For the text-containing cell, return its midpoint in (X, Y) coordinate format. 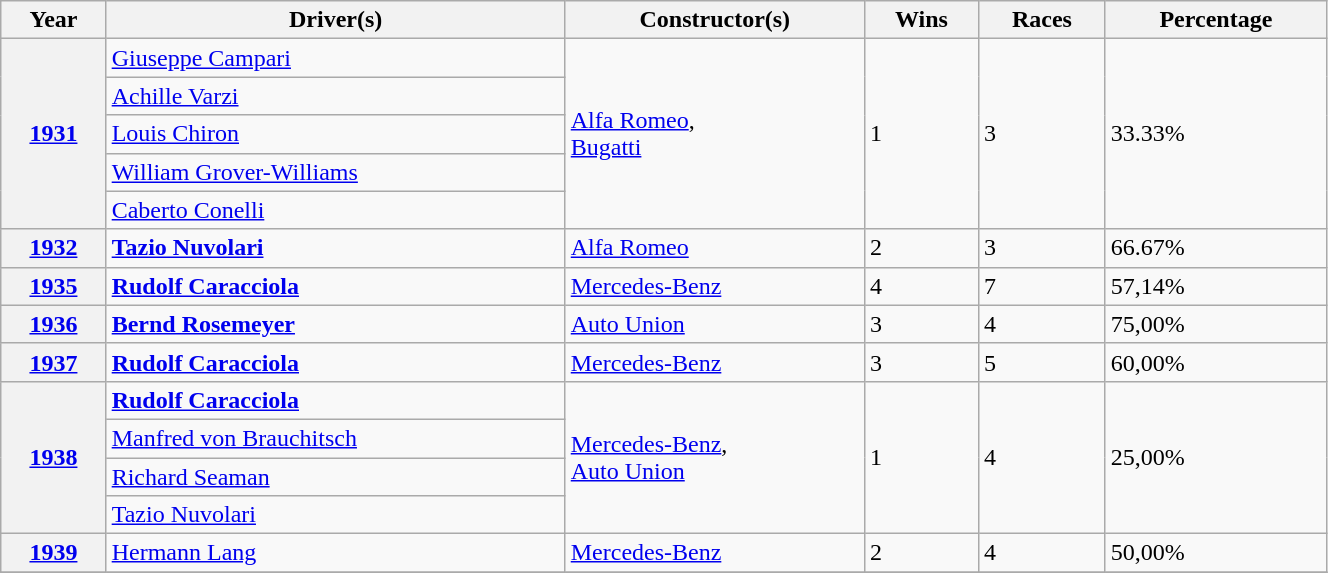
Constructor(s) (714, 20)
Races (1042, 20)
33.33% (1216, 134)
Auto Union (714, 324)
Year (54, 20)
William Grover-Williams (336, 172)
Richard Seaman (336, 477)
Louis Chiron (336, 134)
Alfa Romeo,Bugatti (714, 134)
1932 (54, 248)
Mercedes-Benz,Auto Union (714, 457)
25,00% (1216, 457)
1939 (54, 553)
57,14% (1216, 286)
Hermann Lang (336, 553)
Achille Varzi (336, 96)
Caberto Conelli (336, 210)
60,00% (1216, 362)
1931 (54, 134)
Giuseppe Campari (336, 58)
1938 (54, 457)
5 (1042, 362)
75,00% (1216, 324)
Wins (921, 20)
Alfa Romeo (714, 248)
50,00% (1216, 553)
Driver(s) (336, 20)
1935 (54, 286)
66.67% (1216, 248)
1937 (54, 362)
Bernd Rosemeyer (336, 324)
7 (1042, 286)
1936 (54, 324)
Manfred von Brauchitsch (336, 438)
Percentage (1216, 20)
